Locate the cell with the specified text and output its (X, Y) center coordinate. 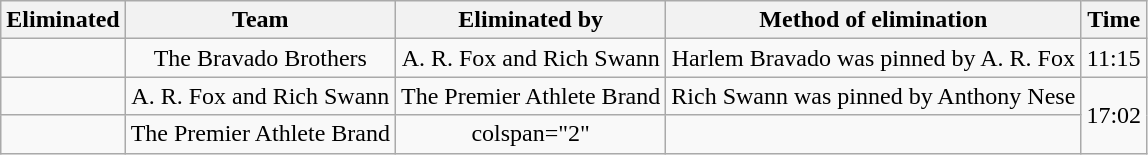
17:02 (1114, 115)
The Bravado Brothers (260, 58)
Rich Swann was pinned by Anthony Nese (874, 96)
Harlem Bravado was pinned by A. R. Fox (874, 58)
colspan="2" (530, 134)
Eliminated by (530, 20)
Team (260, 20)
Method of elimination (874, 20)
Time (1114, 20)
11:15 (1114, 58)
Eliminated (63, 20)
